Provide the [X, Y] coordinate of the cell's center where the given text is located.  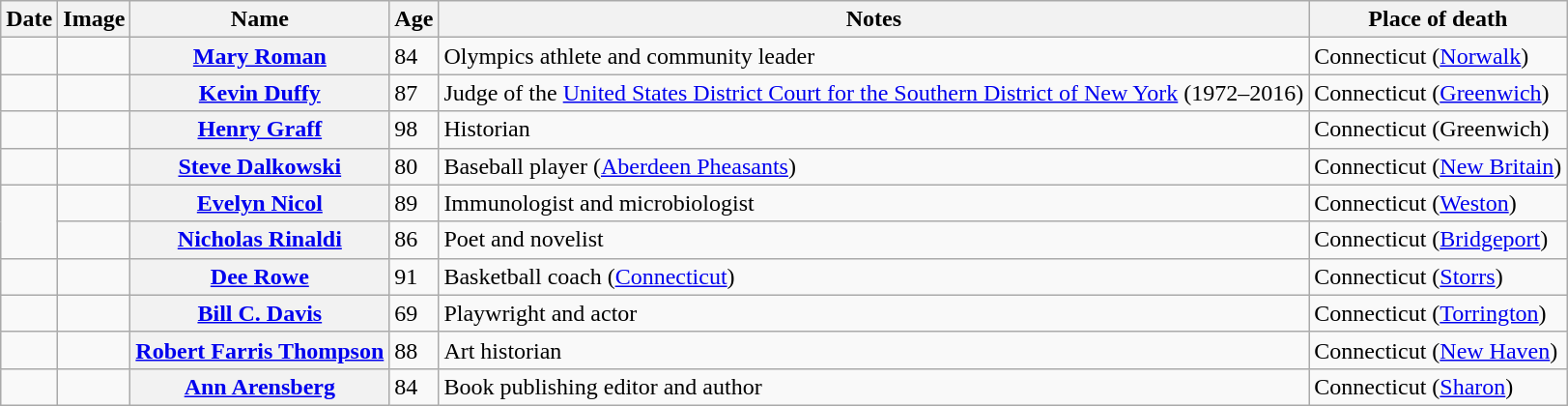
Art historian [873, 350]
89 [413, 203]
91 [413, 276]
Immunologist and microbiologist [873, 203]
Ann Arensberg [260, 387]
Name [260, 19]
Bill C. Davis [260, 313]
Basketball coach (Connecticut) [873, 276]
Robert Farris Thompson [260, 350]
Place of death [1438, 19]
Historian [873, 130]
Evelyn Nicol [260, 203]
Mary Roman [260, 56]
Nicholas Rinaldi [260, 240]
Olympics athlete and community leader [873, 56]
80 [413, 166]
86 [413, 240]
Notes [873, 19]
Image [95, 19]
Age [413, 19]
Connecticut (Norwalk) [1438, 56]
Steve Dalkowski [260, 166]
Poet and novelist [873, 240]
87 [413, 93]
Connecticut (Torrington) [1438, 313]
69 [413, 313]
88 [413, 350]
Connecticut (New Britain) [1438, 166]
Connecticut (New Haven) [1438, 350]
Connecticut (Bridgeport) [1438, 240]
Book publishing editor and author [873, 387]
Date [29, 19]
Connecticut (Weston) [1438, 203]
Henry Graff [260, 130]
Connecticut (Storrs) [1438, 276]
Connecticut (Sharon) [1438, 387]
Baseball player (Aberdeen Pheasants) [873, 166]
98 [413, 130]
Judge of the United States District Court for the Southern District of New York (1972–2016) [873, 93]
Playwright and actor [873, 313]
Kevin Duffy [260, 93]
Dee Rowe [260, 276]
